Return the [x, y] coordinate for the center point of the cell that contains the specified text.  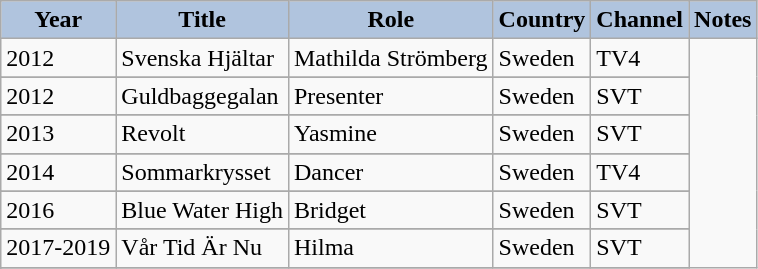
Year [58, 20]
2016 [58, 210]
Yasmine [390, 134]
2017-2019 [58, 248]
Sommarkrysset [202, 172]
Title [202, 20]
Revolt [202, 134]
Country [542, 20]
Blue Water High [202, 210]
Hilma [390, 248]
Vår Tid Är Nu [202, 248]
Svenska Hjältar [202, 58]
Dancer [390, 172]
Bridget [390, 210]
2013 [58, 134]
Presenter [390, 96]
2014 [58, 172]
Channel [640, 20]
Role [390, 20]
Guldbaggegalan [202, 96]
Mathilda Strömberg [390, 58]
Notes [723, 20]
